Provide the [X, Y] coordinate of the cell's center where the given text is located.  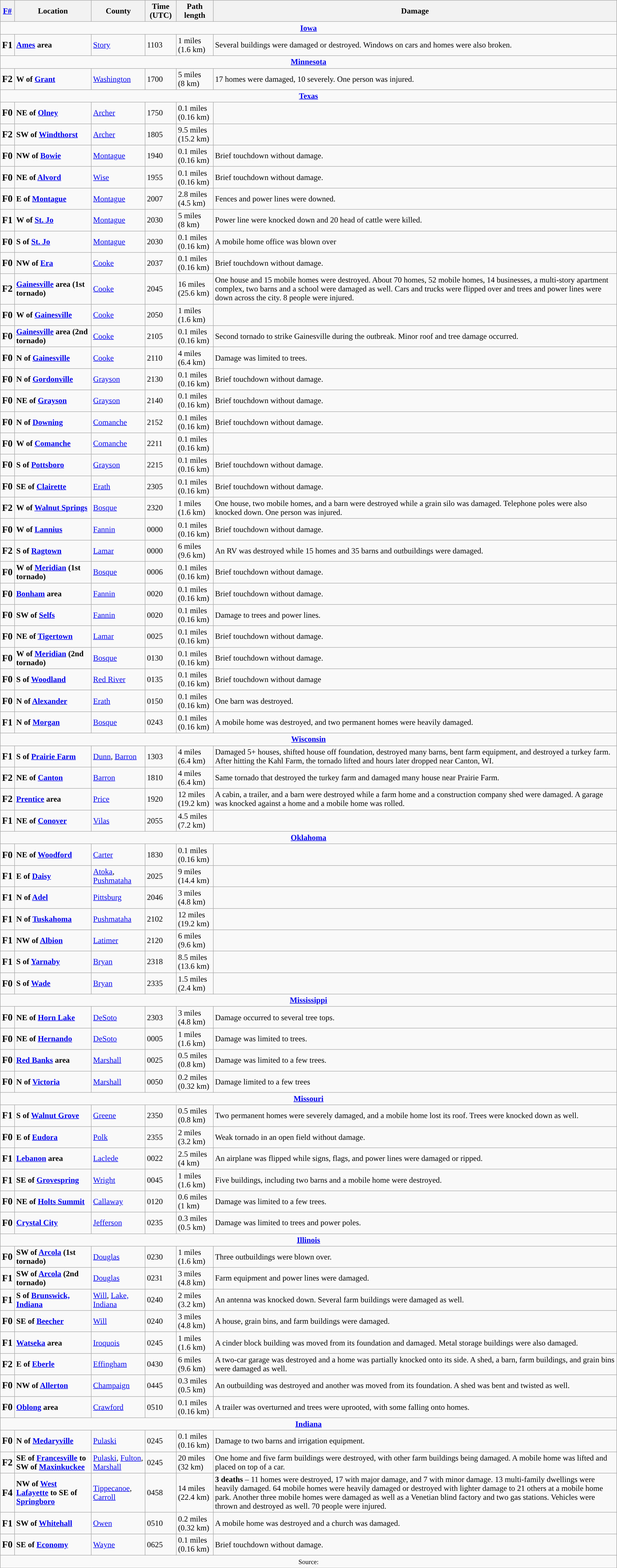
E of Montague [53, 198]
S of Ragtown [53, 550]
Pushmataha [118, 919]
Three outbuildings were blown over. [415, 1257]
2140 [161, 401]
N of Morgan [53, 723]
Bonham area [53, 593]
Prentice area [53, 799]
2105 [161, 336]
S of Prairie Farm [53, 756]
A cinder block building was moved from its foundation and damaged. Metal storage buildings were also damaged. [415, 1343]
An outbuilding was destroyed and another was moved from its foundation. A shed was bent and twisted as well. [415, 1386]
Pulaski, Fulton, Marshall [118, 1462]
8.5 miles (13.6 km) [195, 962]
One home and five farm buildings were destroyed, with other farm buildings being damaged. A mobile home was lifted and placed on top of a car. [415, 1462]
W of Lannius [53, 529]
SE of Francesville to SW of Maxinkuckee [53, 1462]
Carter [118, 854]
Vilas [118, 821]
Red Banks area [53, 1060]
Lebanon area [53, 1158]
2130 [161, 379]
Oklahoma [308, 838]
W of Walnut Springs [53, 508]
2215 [161, 465]
14 miles (22.4 km) [195, 1493]
2.5 miles (4 km) [195, 1158]
E of Eberle [53, 1364]
NW of West Lafayette to SE of Springboro [53, 1493]
Farm equipment and power lines were damaged. [415, 1278]
Damage to two barns and irrigation equipment. [415, 1441]
0120 [161, 1201]
17 homes were damaged, 10 severely. One person was injured. [415, 79]
A trailer was overturned and trees were uprooted, with some falling onto homes. [415, 1407]
1940 [161, 156]
1810 [161, 778]
Wisconsin [308, 739]
NE of Canton [53, 778]
Washington [118, 79]
SE of Clairette [53, 487]
20 miles (32 km) [195, 1462]
W of St. Jo [53, 220]
An antenna was knocked down. Several farm buildings were damaged as well. [415, 1300]
Watseka area [53, 1343]
NE of Hernando [53, 1039]
Effingham [118, 1364]
2045 [161, 289]
S of St. Jo [53, 241]
An RV was destroyed while 15 homes and 35 barns and outbuildings were damaged. [415, 550]
Minnesota [308, 62]
0050 [161, 1082]
Texas [308, 96]
NW of Era [53, 263]
SW of Arcola (2nd tornado) [53, 1278]
Greene [118, 1115]
N of Gordonville [53, 379]
W of Gainesville [53, 315]
S of Walnut Grove [53, 1115]
Owen [118, 1523]
NE of Holts Summit [53, 1201]
NE of Grayson [53, 401]
Two permanent homes were severely damaged, and a mobile home lost its roof. Trees were knocked down as well. [415, 1115]
1955 [161, 177]
2037 [161, 263]
N of Medaryville [53, 1441]
W of Comanche [53, 444]
1103 [161, 45]
0130 [161, 658]
E of Eudora [53, 1137]
NE of Horn Lake [53, 1017]
Weak tornado in an open field without damage. [415, 1137]
Price [118, 799]
S of Woodland [53, 680]
Wright [118, 1180]
2318 [161, 962]
Barron [118, 778]
Iowa [308, 28]
NE of Tigertown [53, 637]
16 miles (25.6 km) [195, 289]
2110 [161, 358]
Tippecanoe, Carroll [118, 1493]
Story [118, 45]
2211 [161, 444]
Dunn, Barron [118, 756]
Damage occurred to several tree tops. [415, 1017]
2303 [161, 1017]
W of Grant [53, 79]
Illinois [308, 1240]
Iroquois [118, 1343]
2102 [161, 919]
NE of Olney [53, 113]
2355 [161, 1137]
N of Tuskahoma [53, 919]
Wayne [118, 1545]
SE of Economy [53, 1545]
Pittsburg [118, 897]
0.6 miles (1 km) [195, 1201]
N of Downing [53, 422]
0430 [161, 1364]
0231 [161, 1278]
2152 [161, 422]
0150 [161, 701]
F# [7, 11]
NE of Woodford [53, 854]
S of Brunswick, Indiana [53, 1300]
Red River [118, 680]
One barn was destroyed. [415, 701]
Ames area [53, 45]
N of Victoria [53, 1082]
SW of Arcola (1st tornado) [53, 1257]
0458 [161, 1493]
2025 [161, 876]
SE of Grovespring [53, 1180]
Damage limited to a few trees [415, 1082]
1805 [161, 134]
1750 [161, 113]
S of Pottsboro [53, 465]
W of Meridian (2nd tornado) [53, 658]
A mobile home was destroyed and a church was damaged. [415, 1523]
A two-car garage was destroyed and a home was partially knocked onto its side. A shed, a barn, farm buildings, and grain bins were damaged as well. [415, 1364]
Pulaski [118, 1441]
SW of Windthorst [53, 134]
Missouri [308, 1099]
Damage to trees and power lines. [415, 615]
Fences and power lines were downed. [415, 198]
A house, grain bins, and farm buildings were damaged. [415, 1321]
Location [53, 11]
Five buildings, including two barns and a mobile home were destroyed. [415, 1180]
2.8 miles (4.5 km) [195, 198]
Brief touchdown without damage [415, 680]
0230 [161, 1257]
S of Yarnaby [53, 962]
NW of Bowie [53, 156]
Several buildings were damaged or destroyed. Windows on cars and homes were also broken. [415, 45]
N of Alexander [53, 701]
2335 [161, 984]
0005 [161, 1039]
Will, Lake, Indiana [118, 1300]
N of Gainesville [53, 358]
9.5 miles (15.2 km) [195, 134]
0135 [161, 680]
Latimer [118, 941]
An airplane was flipped while signs, flags, and power lines were damaged or ripped. [415, 1158]
A mobile home was destroyed, and two permanent homes were heavily damaged. [415, 723]
SW of Selfs [53, 615]
W of Meridian (1st tornado) [53, 572]
1830 [161, 854]
Atoka, Pushmataha [118, 876]
2350 [161, 1115]
Gainesville area (1st tornado) [53, 289]
Time (UTC) [161, 11]
Path length [195, 11]
9 miles (14.4 km) [195, 876]
0006 [161, 572]
Indiana [308, 1424]
Power line were knocked down and 20 head of cattle were killed. [415, 220]
0045 [161, 1180]
Callaway [118, 1201]
2007 [161, 198]
Damage [415, 11]
F4 [7, 1493]
Mississippi [308, 1000]
0022 [161, 1158]
Will [118, 1321]
Second tornado to strike Gainesville during the outbreak. Minor roof and tree damage occurred. [415, 336]
Jefferson [118, 1223]
2046 [161, 897]
Champaign [118, 1386]
4.5 miles (7.2 km) [195, 821]
NE of Alvord [53, 177]
NW of Allerton [53, 1386]
0243 [161, 723]
1.5 miles (2.4 km) [195, 984]
A mobile home office was blown over [415, 241]
Wise [118, 177]
E of Daisy [53, 876]
1303 [161, 756]
SW of Whitehall [53, 1523]
Gainesville area (2nd tornado) [53, 336]
0235 [161, 1223]
S of Wade [53, 984]
2305 [161, 487]
2320 [161, 508]
0625 [161, 1545]
Crawford [118, 1407]
2120 [161, 941]
Laclede [118, 1158]
NE of Conover [53, 821]
2055 [161, 821]
NW of Albion [53, 941]
2050 [161, 315]
1920 [161, 799]
Oblong area [53, 1407]
Polk [118, 1137]
N of Adel [53, 897]
Same tornado that destroyed the turkey farm and damaged many house near Prairie Farm. [415, 778]
SE of Beecher [53, 1321]
Crystal City [53, 1223]
County [118, 11]
0445 [161, 1386]
Source: [308, 1561]
Damage was limited to trees and power poles. [415, 1223]
1700 [161, 79]
